Extract the [x, y] coordinate from the center of the cell holding the provided text.  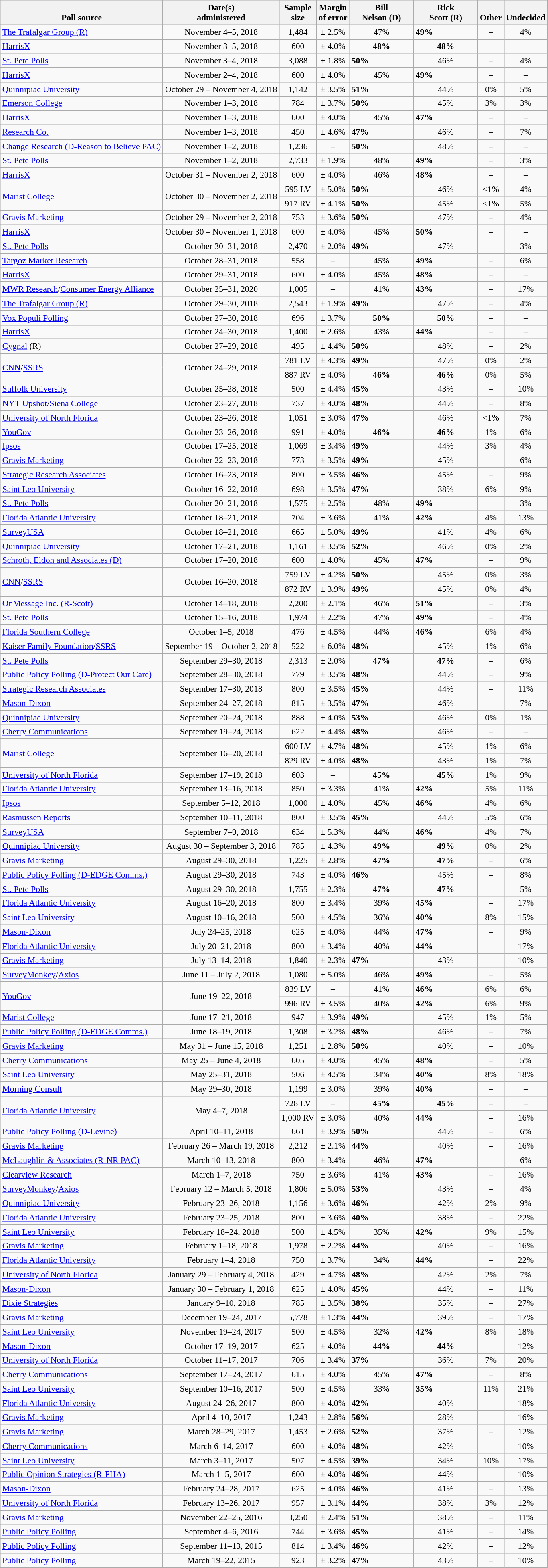
888 [298, 718]
June 17–21, 2018 [221, 1018]
605 [298, 1060]
September 19 – October 2, 2018 [221, 646]
± 4.6% [333, 132]
3,250 [298, 1517]
1,069 [298, 446]
October 29 – November 4, 2018 [221, 89]
February 23–25, 2018 [221, 1218]
July 24–25, 2018 [221, 932]
August 24–26, 2017 [221, 1403]
September 4–6, 2016 [221, 1532]
56% [382, 1418]
July 20–21, 2018 [221, 946]
Cygnal (R) [82, 346]
706 [298, 1360]
1,000 RV [298, 1118]
1,156 [298, 1204]
1,051 [298, 418]
March 6–14, 2017 [221, 1446]
Other [491, 13]
September 29–30, 2018 [221, 661]
2,733 [298, 161]
May 25–31, 2018 [221, 1075]
1,199 [298, 1089]
947 [298, 1018]
872 RV [298, 589]
± 5.3% [333, 832]
October 27–29, 2018 [221, 346]
Emerson College [82, 103]
Rasmussen Reports [82, 818]
October 24–30, 2018 [221, 332]
McLaughlin & Associates (R-NR PAC) [82, 1161]
3,088 [298, 61]
October 24–29, 2018 [221, 368]
814 [298, 1546]
622 [298, 732]
November 4–5, 2018 [221, 32]
October 17–21, 2018 [221, 546]
Morning Consult [82, 1089]
October 22–23, 2018 [221, 461]
634 [298, 832]
February 23–26, 2018 [221, 1204]
696 [298, 318]
20% [526, 1360]
November 3–5, 2018 [221, 47]
October 28–31, 2018 [221, 261]
1,575 [298, 504]
September 20–24, 2018 [221, 718]
839 LV [298, 989]
NYT Upshot/Siena College [82, 404]
October 16–20, 2018 [221, 582]
850 [298, 789]
October 17–25, 2018 [221, 446]
August 10–16, 2018 [221, 918]
Marginof error [333, 13]
± 2.4% [333, 1517]
27% [526, 1303]
February 24–28, 2017 [221, 1489]
March 10–13, 2018 [221, 1161]
759 LV [298, 575]
June 18–19, 2018 [221, 1032]
April 4–10, 2017 [221, 1418]
October 30–31, 2018 [221, 247]
1,840 [298, 961]
October 17–19, 2017 [221, 1346]
1,080 [298, 975]
429 [298, 1275]
October 31 – November 2, 2018 [221, 175]
917 RV [298, 204]
October 16–23, 2018 [221, 475]
RickScott (R) [446, 13]
October 20–21, 2018 [221, 504]
1,161 [298, 546]
1,400 [298, 332]
2,543 [298, 303]
558 [298, 261]
October 14–18, 2018 [221, 603]
522 [298, 646]
2,212 [298, 1146]
595 LV [298, 189]
1,251 [298, 1046]
1,225 [298, 861]
February 13–26, 2017 [221, 1503]
1,243 [298, 1418]
September 11–13, 2015 [221, 1546]
32% [382, 1332]
February 1–18, 2018 [221, 1246]
September 10–16, 2017 [221, 1389]
May 31 – June 15, 2018 [221, 1046]
1,755 [298, 889]
Florida Southern College [82, 632]
September 5–12, 2018 [221, 803]
± 4.2% [333, 575]
5,778 [298, 1318]
14% [526, 1532]
Schroth, Eldon and Associates (D) [82, 560]
March 3–11, 2017 [221, 1461]
728 LV [298, 1103]
October 30 – November 1, 2018 [221, 232]
September 28–30, 2018 [221, 675]
1,142 [298, 89]
March 1–7, 2018 [221, 1175]
± 3.3% [333, 789]
October 29–30, 2018 [221, 303]
743 [298, 875]
Suffolk University [82, 389]
October 1–5, 2018 [221, 632]
September 7–9, 2018 [221, 832]
January 29 – February 4, 2018 [221, 1275]
October 29–31, 2018 [221, 275]
October 29 – November 2, 2018 [221, 218]
February 26 – March 19, 2018 [221, 1146]
February 12 – March 5, 2018 [221, 1189]
Samplesize [298, 13]
± 1.8% [333, 61]
OnMessage Inc. (R-Scott) [82, 603]
October 15–16, 2018 [221, 618]
2,200 [298, 603]
Change Research (D-Reason to Believe PAC) [82, 146]
1,978 [298, 1246]
May 29–30, 2018 [221, 1089]
September 24–27, 2018 [221, 704]
October 25–28, 2018 [221, 389]
506 [298, 1075]
December 19–24, 2017 [221, 1318]
September 17–30, 2018 [221, 689]
753 [298, 218]
21% [526, 1389]
1,236 [298, 146]
Dixie Strategies [82, 1303]
March 19–22, 2015 [221, 1560]
Kaiser Family Foundation/SSRS [82, 646]
1,806 [298, 1189]
Targoz Market Research [82, 261]
February 1–4, 2018 [221, 1260]
Public Policy Polling (D-Levine) [82, 1132]
923 [298, 1560]
507 [298, 1461]
829 RV [298, 761]
28% [446, 1418]
1,453 [298, 1432]
BillNelson (D) [382, 13]
May 25 – June 4, 2018 [221, 1060]
MWR Research/Consumer Energy Alliance [82, 289]
996 RV [298, 1004]
October 11–17, 2017 [221, 1360]
698 [298, 489]
784 [298, 103]
1,005 [298, 289]
September 16–20, 2018 [221, 754]
661 [298, 1132]
November 22–25, 2016 [221, 1517]
September 17–24, 2017 [221, 1375]
March 1–5, 2017 [221, 1475]
779 [298, 675]
603 [298, 775]
October 27–30, 2018 [221, 318]
Public Opinion Strategies (R-FHA) [82, 1475]
October 23–27, 2018 [221, 404]
June 11 – July 2, 2018 [221, 975]
± 4.1% [333, 204]
August 30 – September 3, 2018 [221, 846]
2,313 [298, 661]
September 10–11, 2018 [221, 818]
Vox Populi Polling [82, 318]
October 16–22, 2018 [221, 489]
October 17–20, 2018 [221, 560]
Undecided [526, 13]
November 2–4, 2018 [221, 75]
1,484 [298, 32]
September 17–19, 2018 [221, 775]
2,470 [298, 247]
March 28–29, 2017 [221, 1432]
744 [298, 1532]
Date(s)administered [221, 13]
± 1.3% [333, 1318]
1,000 [298, 803]
June 19–22, 2018 [221, 996]
Public Policy Polling (D-Protect Our Care) [82, 675]
October 30 – November 2, 2018 [221, 196]
July 13–14, 2018 [221, 961]
Poll source [82, 13]
33% [382, 1389]
450 [298, 132]
November 19–24, 2017 [221, 1332]
February 18–24, 2018 [221, 1232]
± 6.0% [333, 646]
600 LV [298, 747]
476 [298, 632]
815 [298, 704]
1,974 [298, 618]
737 [298, 404]
615 [298, 1375]
495 [298, 346]
November 3–4, 2018 [221, 61]
October 25–31, 2020 [221, 289]
665 [298, 532]
1,308 [298, 1032]
January 9–10, 2018 [221, 1303]
± 3.1% [333, 1503]
773 [298, 461]
January 30 – February 1, 2018 [221, 1289]
April 10–11, 2018 [221, 1132]
Clearview Research [82, 1175]
Research Co. [82, 132]
887 RV [298, 375]
704 [298, 518]
781 LV [298, 361]
May 4–7, 2018 [221, 1111]
September 13–16, 2018 [221, 789]
August 16–20, 2018 [221, 903]
957 [298, 1503]
September 19–24, 2018 [221, 732]
991 [298, 432]
